For the text-containing cell, return its midpoint in (x, y) coordinate format. 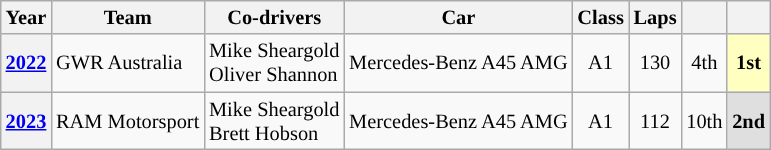
Team (128, 17)
GWR Australia (128, 63)
2022 (26, 63)
2nd (748, 121)
130 (656, 63)
Year (26, 17)
1st (748, 63)
10th (704, 121)
Laps (656, 17)
Car (458, 17)
4th (704, 63)
Co-drivers (274, 17)
2023 (26, 121)
112 (656, 121)
Class (601, 17)
Mike Sheargold Oliver Shannon (274, 63)
RAM Motorsport (128, 121)
Mike Sheargold Brett Hobson (274, 121)
